Find where the given text appears and provide that cell's center as (x, y) coordinate. 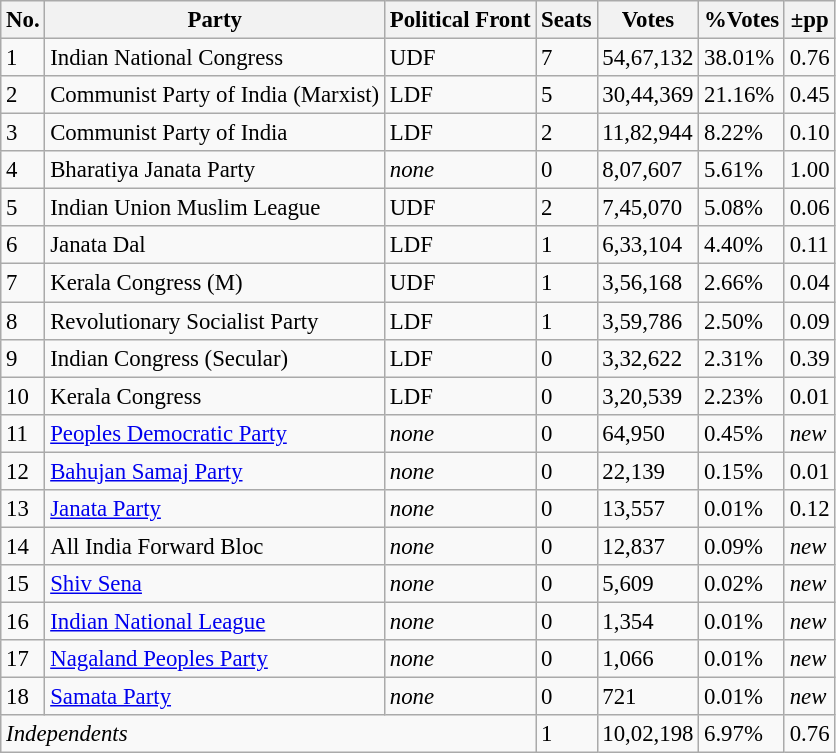
2.66% (742, 283)
18 (23, 697)
0.39 (809, 358)
Peoples Democratic Party (215, 433)
Party (215, 20)
38.01% (742, 58)
1,354 (648, 621)
Communist Party of India (215, 133)
Indian National League (215, 621)
No. (23, 20)
Janata Party (215, 509)
16 (23, 621)
2.31% (742, 358)
Janata Dal (215, 245)
Bharatiya Janata Party (215, 170)
22,139 (648, 471)
1,066 (648, 659)
0.09% (742, 546)
8,07,607 (648, 170)
0.11 (809, 245)
0.10 (809, 133)
Indian Congress (Secular) (215, 358)
3,20,539 (648, 396)
Indian Union Muslim League (215, 208)
3,56,168 (648, 283)
0.45% (742, 433)
21.16% (742, 95)
5,609 (648, 584)
Revolutionary Socialist Party (215, 321)
0.12 (809, 509)
13 (23, 509)
17 (23, 659)
15 (23, 584)
8 (23, 321)
10,02,198 (648, 734)
Political Front (460, 20)
Bahujan Samaj Party (215, 471)
0.06 (809, 208)
4 (23, 170)
12,837 (648, 546)
Seats (566, 20)
±pp (809, 20)
2.50% (742, 321)
64,950 (648, 433)
0.09 (809, 321)
3,32,622 (648, 358)
0.04 (809, 283)
11 (23, 433)
Votes (648, 20)
Indian National Congress (215, 58)
0.02% (742, 584)
6,33,104 (648, 245)
Communist Party of India (Marxist) (215, 95)
3,59,786 (648, 321)
0.15% (742, 471)
%Votes (742, 20)
2.23% (742, 396)
Kerala Congress (215, 396)
11,82,944 (648, 133)
Kerala Congress (M) (215, 283)
6.97% (742, 734)
12 (23, 471)
14 (23, 546)
10 (23, 396)
13,557 (648, 509)
3 (23, 133)
6 (23, 245)
30,44,369 (648, 95)
9 (23, 358)
7,45,070 (648, 208)
Samata Party (215, 697)
54,67,132 (648, 58)
5.08% (742, 208)
4.40% (742, 245)
721 (648, 697)
8.22% (742, 133)
Nagaland Peoples Party (215, 659)
Shiv Sena (215, 584)
1.00 (809, 170)
0.45 (809, 95)
5.61% (742, 170)
Independents (268, 734)
All India Forward Bloc (215, 546)
